From the cell containing the given text, extract its center point as (x, y) coordinate. 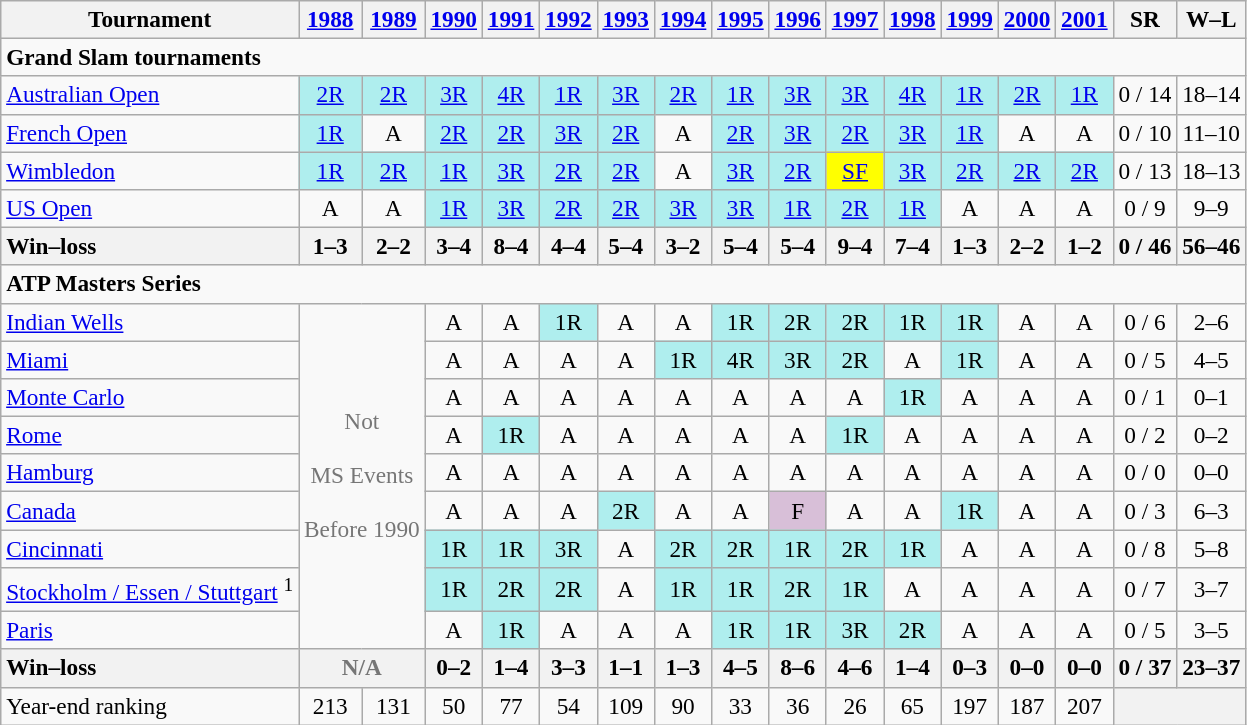
26 (854, 706)
1–1 (626, 668)
1991 (510, 19)
3–3 (568, 668)
F (798, 510)
1999 (970, 19)
197 (970, 706)
5–8 (1212, 548)
4–4 (568, 246)
3–2 (682, 246)
Monte Carlo (150, 397)
SR (1145, 19)
18–14 (1212, 95)
0 / 9 (1145, 208)
Grand Slam tournaments (624, 57)
3–7 (1212, 589)
0 / 7 (1145, 589)
1996 (798, 19)
54 (568, 706)
65 (912, 706)
3–5 (1212, 630)
0 / 37 (1145, 668)
11–10 (1212, 133)
131 (394, 706)
French Open (150, 133)
Stockholm / Essen / Stuttgart 1 (150, 589)
8–4 (510, 246)
0 / 6 (1145, 322)
W–L (1212, 19)
33 (740, 706)
36 (798, 706)
187 (1026, 706)
4–6 (854, 668)
77 (510, 706)
N/A (362, 668)
207 (1084, 706)
2000 (1026, 19)
0–1 (1212, 397)
3–4 (454, 246)
ATP Masters Series (624, 284)
1997 (854, 19)
0 / 14 (1145, 95)
2001 (1084, 19)
Hamburg (150, 473)
US Open (150, 208)
1988 (330, 19)
Wimbledon (150, 170)
50 (454, 706)
0 / 13 (1145, 170)
Canada (150, 510)
0–3 (970, 668)
0 / 10 (1145, 133)
1993 (626, 19)
0 / 1 (1145, 397)
1995 (740, 19)
SF (854, 170)
1990 (454, 19)
18–13 (1212, 170)
0 / 46 (1145, 246)
Rome (150, 435)
90 (682, 706)
0 / 0 (1145, 473)
9–4 (854, 246)
213 (330, 706)
Indian Wells (150, 322)
0 / 2 (1145, 435)
0 / 3 (1145, 510)
Miami (150, 359)
9–9 (1212, 208)
1–2 (1084, 246)
23–37 (1212, 668)
Cincinnati (150, 548)
7–4 (912, 246)
56–46 (1212, 246)
109 (626, 706)
6–3 (1212, 510)
NotMS EventsBefore 1990 (362, 476)
0 / 8 (1145, 548)
2–6 (1212, 322)
1992 (568, 19)
Paris (150, 630)
8–6 (798, 668)
1994 (682, 19)
Tournament (150, 19)
1989 (394, 19)
1998 (912, 19)
Year-end ranking (150, 706)
Australian Open (150, 95)
